Determine the [X, Y] coordinate at the center of the cell enclosing the given text.  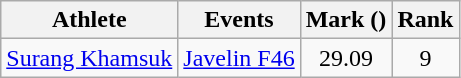
Athlete [90, 20]
Surang Khamsuk [90, 58]
Rank [426, 20]
29.09 [346, 58]
Javelin F46 [239, 58]
Events [239, 20]
9 [426, 58]
Mark () [346, 20]
